For the text-containing cell, return its midpoint in (X, Y) coordinate format. 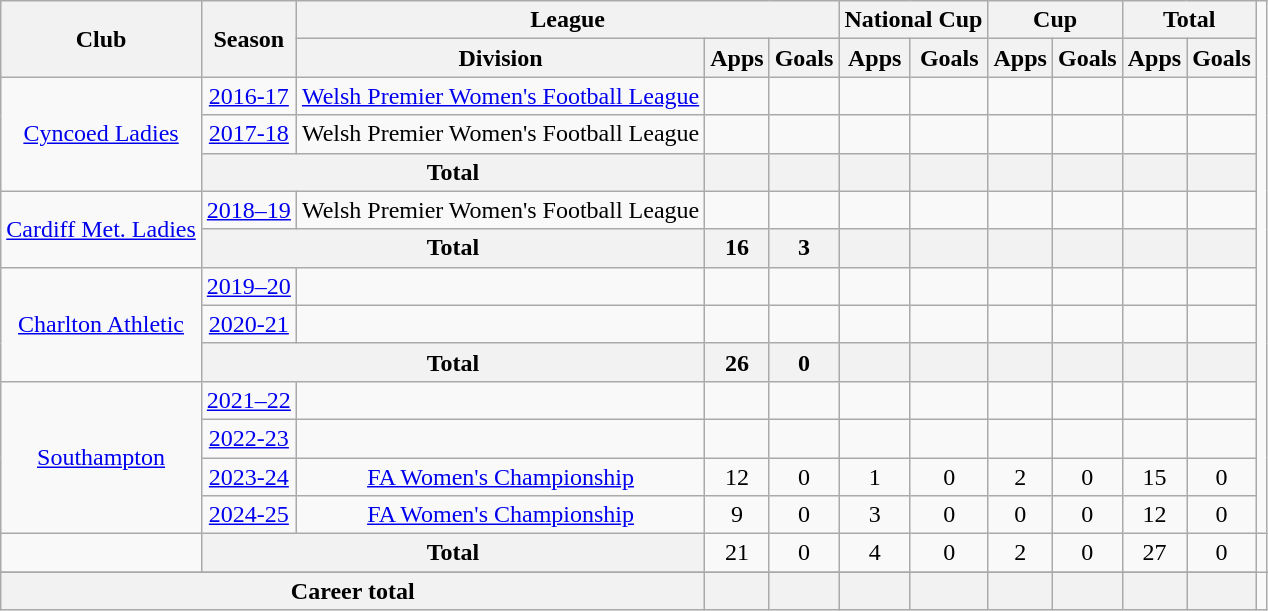
Cup (1055, 20)
Charlton Athletic (102, 324)
2024-25 (248, 515)
16 (737, 248)
2016-17 (248, 96)
2020-21 (248, 324)
2017-18 (248, 134)
2018–19 (248, 210)
Career total (353, 591)
1 (875, 477)
15 (1154, 477)
2023-24 (248, 477)
League (568, 20)
Cyncoed Ladies (102, 134)
2019–20 (248, 286)
Division (500, 58)
4 (875, 553)
9 (737, 515)
21 (737, 553)
Southampton (102, 457)
26 (737, 362)
National Cup (914, 20)
Season (248, 39)
27 (1154, 553)
2021–22 (248, 400)
2022-23 (248, 438)
Cardiff Met. Ladies (102, 229)
Club (102, 39)
